Capture the cell that displays the provided text and extract its [x, y] central coordinate. 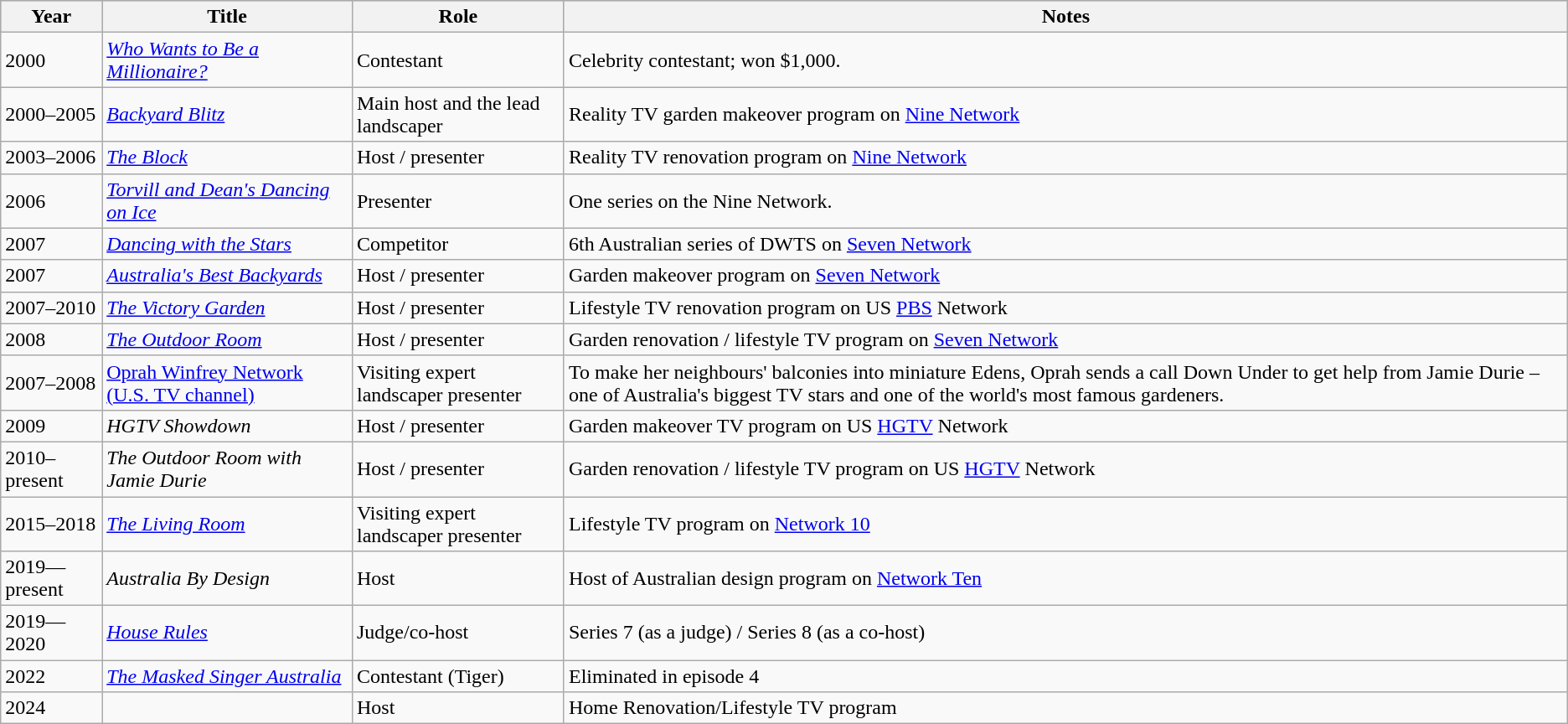
2015–2018 [52, 523]
2010–present [52, 469]
Role [457, 17]
2003–2006 [52, 158]
Reality TV renovation program on Nine Network [1065, 158]
The Outdoor Room [228, 339]
Contestant [457, 60]
Australia's Best Backyards [228, 276]
The Outdoor Room with Jamie Durie [228, 469]
The Masked Singer Australia [228, 676]
Garden makeover program on Seven Network [1065, 276]
Series 7 (as a judge) / Series 8 (as a co-host) [1065, 633]
One series on the Nine Network. [1065, 201]
2007–2010 [52, 308]
The Block [228, 158]
Contestant (Tiger) [457, 676]
2006 [52, 201]
Judge/co-host [457, 633]
2024 [52, 708]
2019—2020 [52, 633]
Host of Australian design program on Network Ten [1065, 578]
Lifestyle TV program on Network 10 [1065, 523]
6th Australian series of DWTS on Seven Network [1065, 244]
Title [228, 17]
2019—present [52, 578]
HGTV Showdown [228, 426]
Notes [1065, 17]
Main host and the lead landscaper [457, 114]
Garden makeover TV program on US HGTV Network [1065, 426]
Year [52, 17]
The Living Room [228, 523]
Australia By Design [228, 578]
House Rules [228, 633]
Garden renovation / lifestyle TV program on US HGTV Network [1065, 469]
Garden renovation / lifestyle TV program on Seven Network [1065, 339]
Lifestyle TV renovation program on US PBS Network [1065, 308]
The Victory Garden [228, 308]
Torvill and Dean's Dancing on Ice [228, 201]
2022 [52, 676]
Oprah Winfrey Network (U.S. TV channel) [228, 382]
Who Wants to Be a Millionaire? [228, 60]
2007–2008 [52, 382]
Home Renovation/Lifestyle TV program [1065, 708]
Competitor [457, 244]
Backyard Blitz [228, 114]
2009 [52, 426]
Presenter [457, 201]
Eliminated in episode 4 [1065, 676]
Dancing with the Stars [228, 244]
2008 [52, 339]
2000–2005 [52, 114]
2000 [52, 60]
Reality TV garden makeover program on Nine Network [1065, 114]
Celebrity contestant; won $1,000. [1065, 60]
